Scan for the cell matching the given text and deliver its [X, Y] coordinate at center. 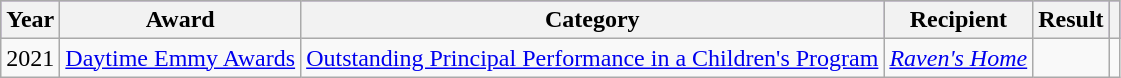
2021 [30, 58]
Outstanding Principal Performance in a Children's Program [592, 58]
Result [1071, 20]
Daytime Emmy Awards [180, 58]
Year [30, 20]
Raven's Home [958, 58]
Category [592, 20]
Recipient [958, 20]
Award [180, 20]
